Search for the cell housing the specified text and yield its (x, y) center coordinate. 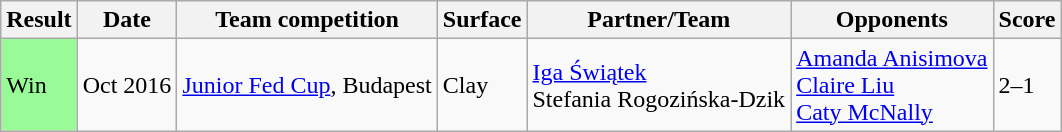
Score (1027, 20)
Clay (482, 85)
2–1 (1027, 85)
Win (39, 85)
Junior Fed Cup, Budapest (307, 85)
Date (127, 20)
Team competition (307, 20)
Opponents (892, 20)
Oct 2016 (127, 85)
Result (39, 20)
Iga Świątek Stefania Rogozińska-Dzik (659, 85)
Partner/Team (659, 20)
Amanda Anisimova Claire Liu Caty McNally (892, 85)
Surface (482, 20)
